Extract the (x, y) coordinate from the center of the cell holding the provided text.  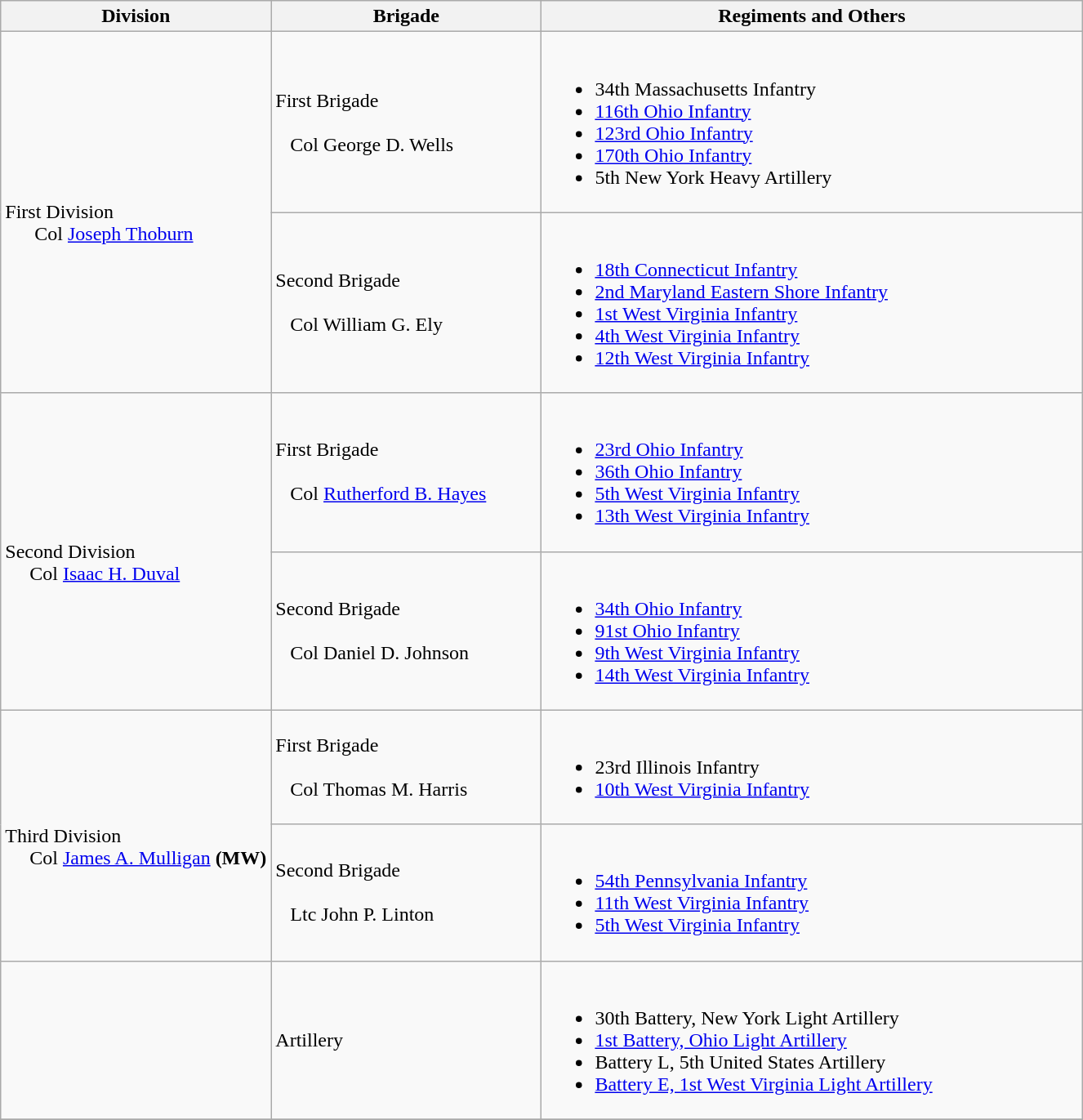
18th Connecticut Infantry2nd Maryland Eastern Shore Infantry1st West Virginia Infantry4th West Virginia Infantry12th West Virginia Infantry (812, 302)
54th Pennsylvania Infantry11th West Virginia Infantry5th West Virginia Infantry (812, 892)
23rd Illinois Infantry10th West Virginia Infantry (812, 767)
34th Massachusetts Infantry116th Ohio Infantry123rd Ohio Infantry170th Ohio Infantry5th New York Heavy Artillery (812, 123)
34th Ohio Infantry91st Ohio Infantry9th West Virginia Infantry14th West Virginia Infantry (812, 631)
Third Division Col James A. Mulligan (MW) (136, 835)
23rd Ohio Infantry36th Ohio Infantry5th West Virginia Infantry13th West Virginia Infantry (812, 472)
Regiments and Others (812, 16)
First Division Col Joseph Thoburn (136, 212)
First Brigade Col Rutherford B. Hayes (407, 472)
First Brigade Col Thomas M. Harris (407, 767)
First Brigade Col George D. Wells (407, 123)
Artillery (407, 1040)
Second Brigade Col William G. Ely (407, 302)
Second Brigade Col Daniel D. Johnson (407, 631)
Second Division Col Isaac H. Duval (136, 551)
Second Brigade Ltc John P. Linton (407, 892)
Brigade (407, 16)
Division (136, 16)
